Identify which cell holds the provided text, then report its [X, Y] central coordinate. 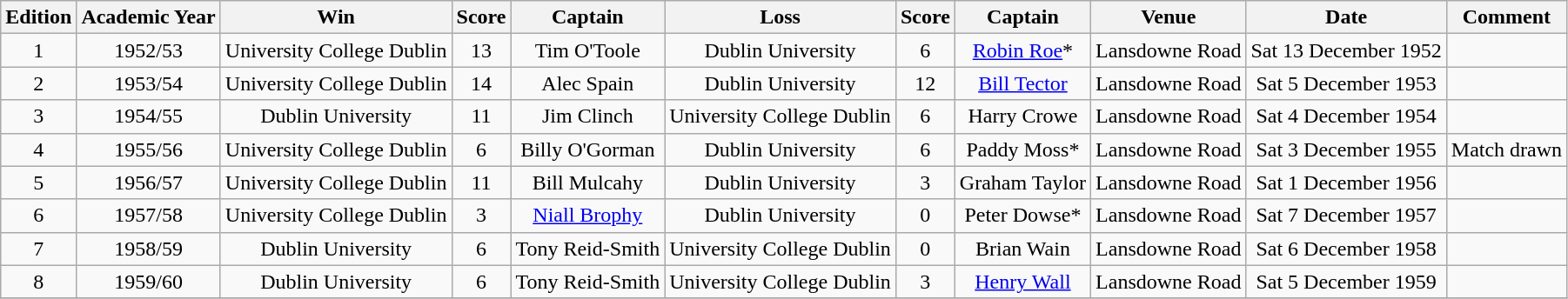
14 [481, 83]
Tim O'Toole [588, 50]
1955/56 [148, 149]
1 [38, 50]
Sat 6 December 1958 [1346, 249]
5 [38, 183]
12 [925, 83]
Bill Mulcahy [588, 183]
Academic Year [148, 17]
Bill Tector [1022, 83]
Alec Spain [588, 83]
Sat 4 December 1954 [1346, 116]
1956/57 [148, 183]
4 [38, 149]
Peter Dowse* [1022, 216]
Paddy Moss* [1022, 149]
Date [1346, 17]
Robin Roe* [1022, 50]
Sat 1 December 1956 [1346, 183]
Win [336, 17]
1954/55 [148, 116]
Henry Wall [1022, 282]
Edition [38, 17]
8 [38, 282]
13 [481, 50]
Sat 3 December 1955 [1346, 149]
1952/53 [148, 50]
Billy O'Gorman [588, 149]
1953/54 [148, 83]
Harry Crowe [1022, 116]
Graham Taylor [1022, 183]
Match drawn [1506, 149]
Brian Wain [1022, 249]
1958/59 [148, 249]
Sat 7 December 1957 [1346, 216]
Comment [1506, 17]
1959/60 [148, 282]
7 [38, 249]
Sat 5 December 1953 [1346, 83]
Sat 13 December 1952 [1346, 50]
Jim Clinch [588, 116]
Niall Brophy [588, 216]
2 [38, 83]
Sat 5 December 1959 [1346, 282]
1957/58 [148, 216]
Venue [1169, 17]
Loss [781, 17]
